From the cell containing the given text, extract its center point as [X, Y] coordinate. 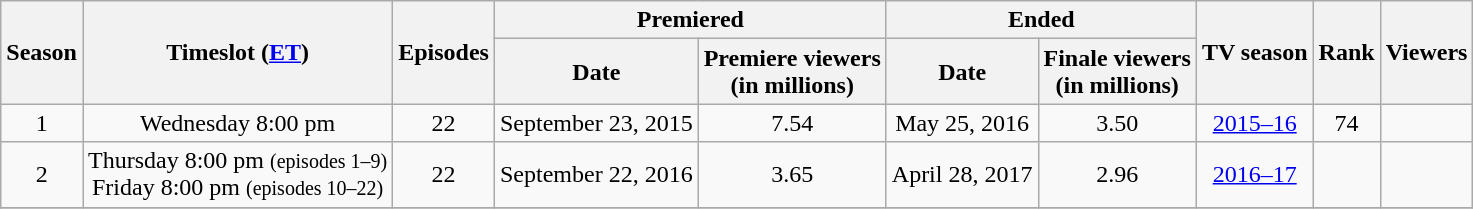
Season [42, 52]
April 28, 2017 [962, 174]
2.96 [1117, 174]
Wednesday 8:00 pm [237, 123]
74 [1346, 123]
Ended [1041, 20]
Episodes [444, 52]
Rank [1346, 52]
Finale viewers(in millions) [1117, 72]
2 [42, 174]
September 23, 2015 [596, 123]
TV season [1254, 52]
Premiere viewers(in millions) [792, 72]
May 25, 2016 [962, 123]
2015–16 [1254, 123]
2016–17 [1254, 174]
1 [42, 123]
Thursday 8:00 pm (episodes 1–9)Friday 8:00 pm (episodes 10–22) [237, 174]
7.54 [792, 123]
September 22, 2016 [596, 174]
Premiered [690, 20]
3.65 [792, 174]
Viewers [1426, 52]
3.50 [1117, 123]
Timeslot (ET) [237, 52]
